Find where the given text appears and provide that cell's center as (x, y) coordinate. 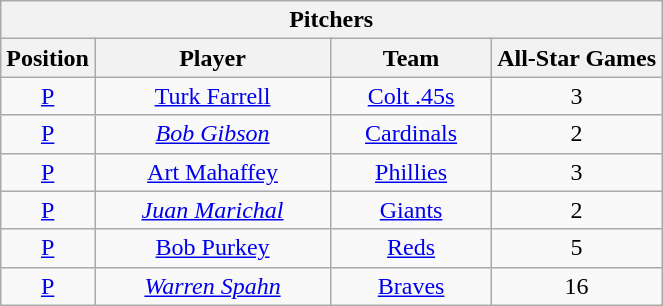
16 (577, 286)
Bob Purkey (212, 248)
Player (212, 58)
Pitchers (332, 20)
Phillies (412, 172)
Position (48, 58)
Giants (412, 210)
Bob Gibson (212, 134)
Juan Marichal (212, 210)
Turk Farrell (212, 96)
Braves (412, 286)
Warren Spahn (212, 286)
Colt .45s (412, 96)
Cardinals (412, 134)
Team (412, 58)
All-Star Games (577, 58)
Reds (412, 248)
5 (577, 248)
Art Mahaffey (212, 172)
